Output the (x, y) coordinate of the center of the cell containing the given text.  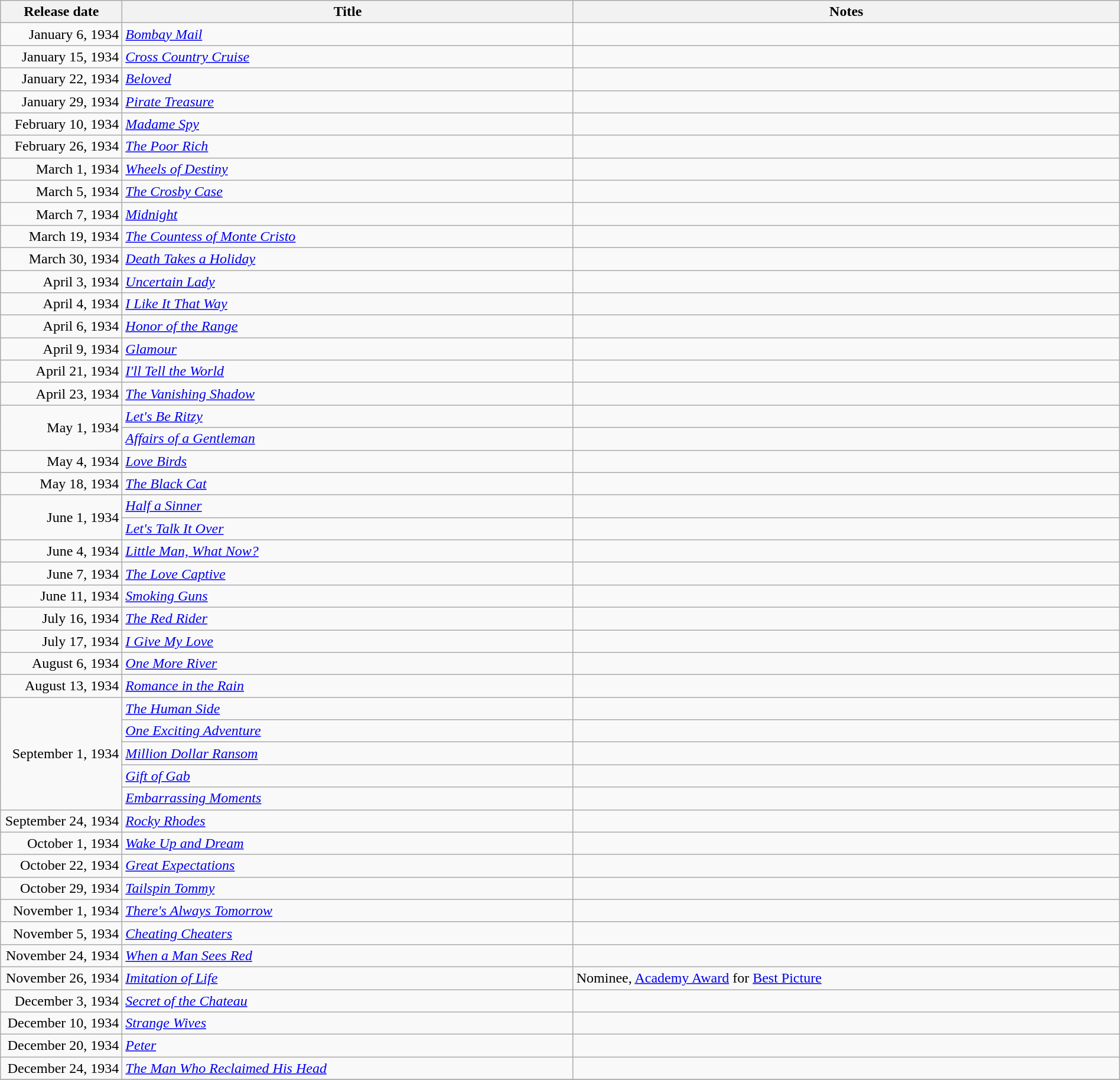
Release date (61, 12)
April 23, 1934 (61, 394)
Gift of Gab (347, 776)
Great Expectations (347, 866)
September 1, 1934 (61, 753)
January 6, 1934 (61, 34)
April 6, 1934 (61, 327)
Half a Sinner (347, 506)
Beloved (347, 79)
Tailspin Tommy (347, 888)
Glamour (347, 349)
March 1, 1934 (61, 169)
Affairs of a Gentleman (347, 439)
December 24, 1934 (61, 1068)
March 7, 1934 (61, 214)
April 9, 1934 (61, 349)
February 26, 1934 (61, 146)
June 7, 1934 (61, 573)
January 15, 1934 (61, 57)
February 10, 1934 (61, 124)
June 4, 1934 (61, 551)
January 22, 1934 (61, 79)
Strange Wives (347, 1023)
December 10, 1934 (61, 1023)
August 13, 1934 (61, 686)
Nominee, Academy Award for Best Picture (846, 978)
May 4, 1934 (61, 461)
The Vanishing Shadow (347, 394)
March 30, 1934 (61, 259)
May 1, 1934 (61, 428)
The Red Rider (347, 618)
July 17, 1934 (61, 641)
The Love Captive (347, 573)
Romance in the Rain (347, 686)
Smoking Guns (347, 596)
April 4, 1934 (61, 304)
March 5, 1934 (61, 191)
January 29, 1934 (61, 102)
One More River (347, 664)
Honor of the Range (347, 327)
May 18, 1934 (61, 484)
Rocky Rhodes (347, 821)
The Black Cat (347, 484)
Peter (347, 1046)
Wake Up and Dream (347, 843)
October 29, 1934 (61, 888)
Let's Be Ritzy (347, 416)
August 6, 1934 (61, 664)
Uncertain Lady (347, 282)
October 1, 1934 (61, 843)
September 24, 1934 (61, 821)
I'll Tell the World (347, 371)
Imitation of Life (347, 978)
The Human Side (347, 709)
November 24, 1934 (61, 955)
Pirate Treasure (347, 102)
October 22, 1934 (61, 866)
November 5, 1934 (61, 933)
Title (347, 12)
Love Birds (347, 461)
Million Dollar Ransom (347, 753)
April 21, 1934 (61, 371)
December 20, 1934 (61, 1046)
The Poor Rich (347, 146)
June 1, 1934 (61, 517)
The Crosby Case (347, 191)
March 19, 1934 (61, 236)
November 26, 1934 (61, 978)
I Like It That Way (347, 304)
Embarrassing Moments (347, 798)
December 3, 1934 (61, 1001)
Let's Talk It Over (347, 528)
Cheating Cheaters (347, 933)
The Countess of Monte Cristo (347, 236)
April 3, 1934 (61, 282)
There's Always Tomorrow (347, 911)
Bombay Mail (347, 34)
Little Man, What Now? (347, 551)
November 1, 1934 (61, 911)
Notes (846, 12)
I Give My Love (347, 641)
July 16, 1934 (61, 618)
Cross Country Cruise (347, 57)
When a Man Sees Red (347, 955)
Madame Spy (347, 124)
Death Takes a Holiday (347, 259)
One Exciting Adventure (347, 731)
Wheels of Destiny (347, 169)
June 11, 1934 (61, 596)
The Man Who Reclaimed His Head (347, 1068)
Secret of the Chateau (347, 1001)
Midnight (347, 214)
